From the cell containing the given text, extract its center point as (x, y) coordinate. 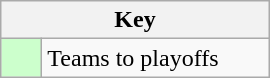
Key (135, 20)
Teams to playoffs (156, 58)
